From the cell containing the given text, extract its center point as (X, Y) coordinate. 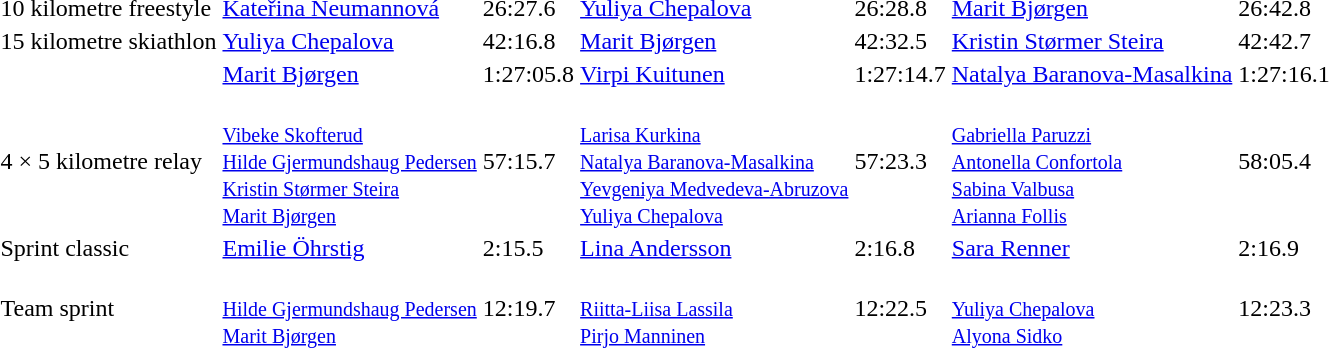
Gabriella ParuzziAntonella ConfortolaSabina ValbusaArianna Follis (1092, 161)
1:27:14.7 (900, 74)
Lina Andersson (714, 248)
42:16.8 (528, 41)
2:16.8 (900, 248)
Emilie Öhrstig (350, 248)
Natalya Baranova-Masalkina (1092, 74)
Virpi Kuitunen (714, 74)
1:27:05.8 (528, 74)
2:15.5 (528, 248)
Larisa KurkinaNatalya Baranova-MasalkinaYevgeniya Medvedeva-AbruzovaYuliya Chepalova (714, 161)
Yuliya Chepalova (350, 41)
57:23.3 (900, 161)
42:32.5 (900, 41)
57:15.7 (528, 161)
Kristin Størmer Steira (1092, 41)
Vibeke SkofterudHilde Gjermundshaug PedersenKristin Størmer SteiraMarit Bjørgen (350, 161)
Sara Renner (1092, 248)
